Capture the cell that displays the provided text and extract its [x, y] central coordinate. 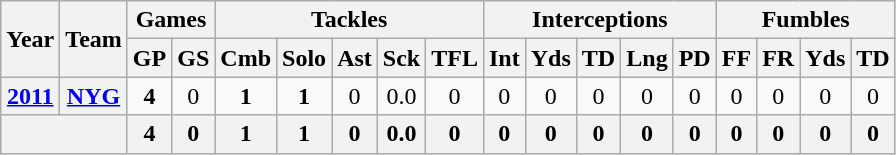
Ast [355, 58]
GS [194, 58]
Games [170, 20]
Year [30, 39]
Cmb [246, 58]
Sck [401, 58]
FR [778, 58]
Solo [304, 58]
2011 [30, 96]
NYG [94, 96]
Lng [647, 58]
Int [504, 58]
Tackles [350, 20]
Team [94, 39]
GP [149, 58]
PD [694, 58]
Interceptions [600, 20]
Fumbles [806, 20]
TFL [455, 58]
FF [736, 58]
